From the cell containing the given text, extract its center point as [X, Y] coordinate. 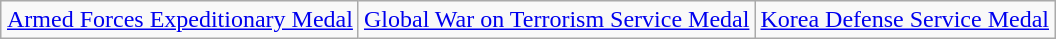
Global War on Terrorism Service Medal [556, 20]
Korea Defense Service Medal [905, 20]
Armed Forces Expeditionary Medal [180, 20]
